Search for the cell housing the specified text and yield its (x, y) center coordinate. 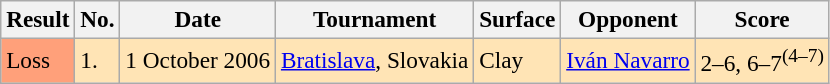
2–6, 6–7(4–7) (762, 60)
Clay (518, 60)
Iván Navarro (628, 60)
Loss (38, 60)
Result (38, 19)
1 October 2006 (198, 60)
Score (762, 19)
Surface (518, 19)
No. (98, 19)
1. (98, 60)
Bratislava, Slovakia (375, 60)
Tournament (375, 19)
Date (198, 19)
Opponent (628, 19)
